Extract the [x, y] coordinate from the center of the cell holding the provided text.  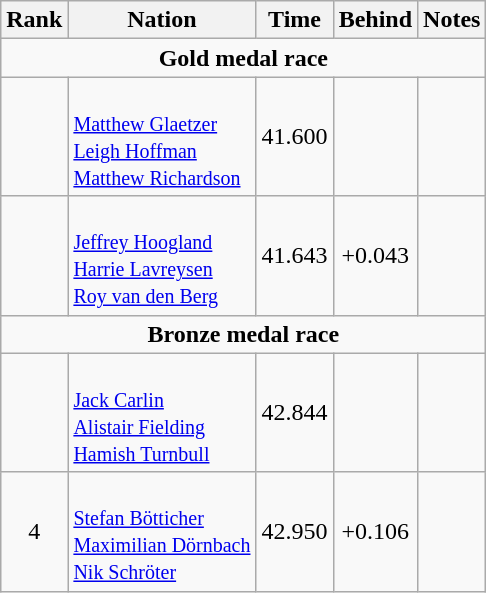
Notes [452, 20]
41.600 [294, 136]
Matthew GlaetzerLeigh HoffmanMatthew Richardson [162, 136]
Jack CarlinAlistair FieldingHamish Turnbull [162, 412]
Bronze medal race [244, 334]
+0.106 [375, 532]
Behind [375, 20]
Gold medal race [244, 58]
42.844 [294, 412]
Rank [34, 20]
Jeffrey HooglandHarrie LavreysenRoy van den Berg [162, 256]
+0.043 [375, 256]
4 [34, 532]
Time [294, 20]
41.643 [294, 256]
42.950 [294, 532]
Stefan BötticherMaximilian DörnbachNik Schröter [162, 532]
Nation [162, 20]
